Determine the (x, y) coordinate at the center of the cell enclosing the given text.  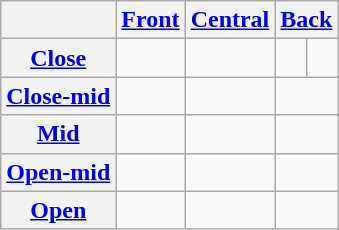
Open (58, 210)
Central (230, 20)
Back (306, 20)
Close-mid (58, 96)
Front (150, 20)
Close (58, 58)
Open-mid (58, 172)
Mid (58, 134)
